Find where the given text appears and provide that cell's center as [x, y] coordinate. 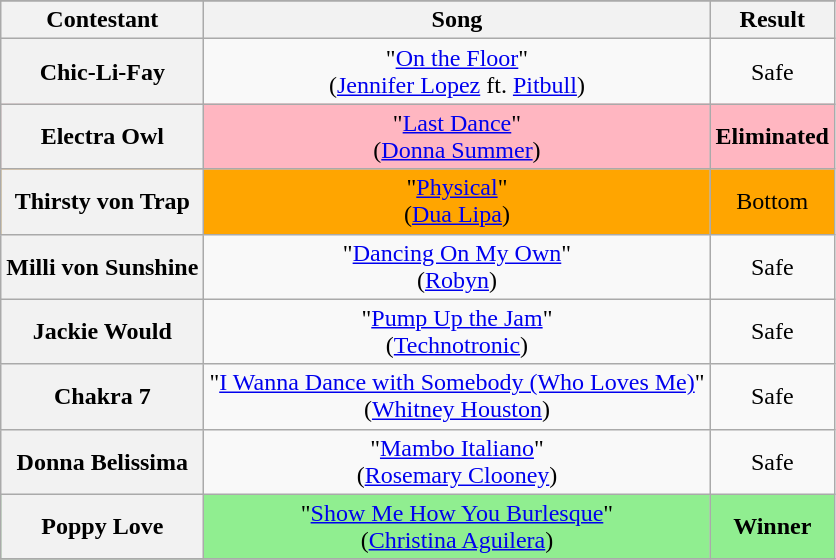
Milli von Sunshine [102, 266]
Electra Owl [102, 136]
"Show Me How You Burlesque"(Christina Aguilera) [457, 526]
Winner [772, 526]
Chic-Li-Fay [102, 72]
Contestant [102, 20]
Poppy Love [102, 526]
Eliminated [772, 136]
"Physical"(Dua Lipa) [457, 202]
Jackie Would [102, 332]
Thirsty von Trap [102, 202]
Song [457, 20]
Result [772, 20]
"Last Dance"(Donna Summer) [457, 136]
"On the Floor"(Jennifer Lopez ft. Pitbull) [457, 72]
Bottom [772, 202]
"Pump Up the Jam"(Technotronic) [457, 332]
"I Wanna Dance with Somebody (Who Loves Me)"(Whitney Houston) [457, 396]
"Mambo Italiano"(Rosemary Clooney) [457, 462]
Donna Belissima [102, 462]
"Dancing On My Own"(Robyn) [457, 266]
Chakra 7 [102, 396]
